Return the [X, Y] coordinate for the center point of the cell that contains the specified text.  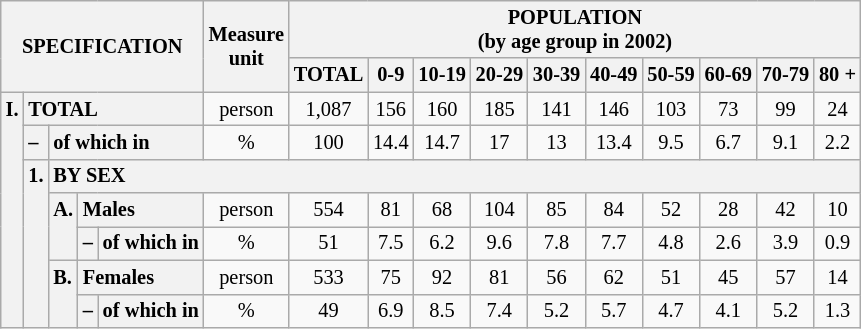
7.4 [500, 311]
533 [328, 277]
24 [838, 109]
2.2 [838, 142]
84 [614, 210]
9.5 [670, 142]
100 [328, 142]
20-29 [500, 75]
9.6 [500, 243]
0.9 [838, 243]
13.4 [614, 142]
80 + [838, 75]
5.7 [614, 311]
185 [500, 109]
70-79 [786, 75]
4.7 [670, 311]
A. [62, 226]
I. [12, 210]
2.6 [728, 243]
56 [556, 277]
8.5 [442, 311]
57 [786, 277]
104 [500, 210]
POPULATION (by age group in 2002) [575, 29]
28 [728, 210]
SPECIFICATION [102, 46]
92 [442, 277]
50-59 [670, 75]
42 [786, 210]
45 [728, 277]
4.1 [728, 311]
9.1 [786, 142]
6.9 [390, 311]
Males [141, 210]
99 [786, 109]
62 [614, 277]
52 [670, 210]
1. [36, 243]
146 [614, 109]
14 [838, 277]
7.7 [614, 243]
7.5 [390, 243]
10-19 [442, 75]
7.8 [556, 243]
14.4 [390, 142]
85 [556, 210]
156 [390, 109]
49 [328, 311]
Females [141, 277]
B. [62, 294]
103 [670, 109]
554 [328, 210]
14.7 [442, 142]
1.3 [838, 311]
75 [390, 277]
68 [442, 210]
BY SEX [454, 176]
30-39 [556, 75]
160 [442, 109]
40-49 [614, 75]
Measure unit [246, 46]
4.8 [670, 243]
1,087 [328, 109]
73 [728, 109]
13 [556, 142]
10 [838, 210]
60-69 [728, 75]
3.9 [786, 243]
6.2 [442, 243]
141 [556, 109]
6.7 [728, 142]
17 [500, 142]
0-9 [390, 75]
